Determine the (X, Y) coordinate at the center of the cell enclosing the given text.  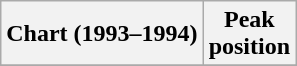
Chart (1993–1994) (102, 34)
Peakposition (249, 34)
